Find where the given text appears and provide that cell's center as (x, y) coordinate. 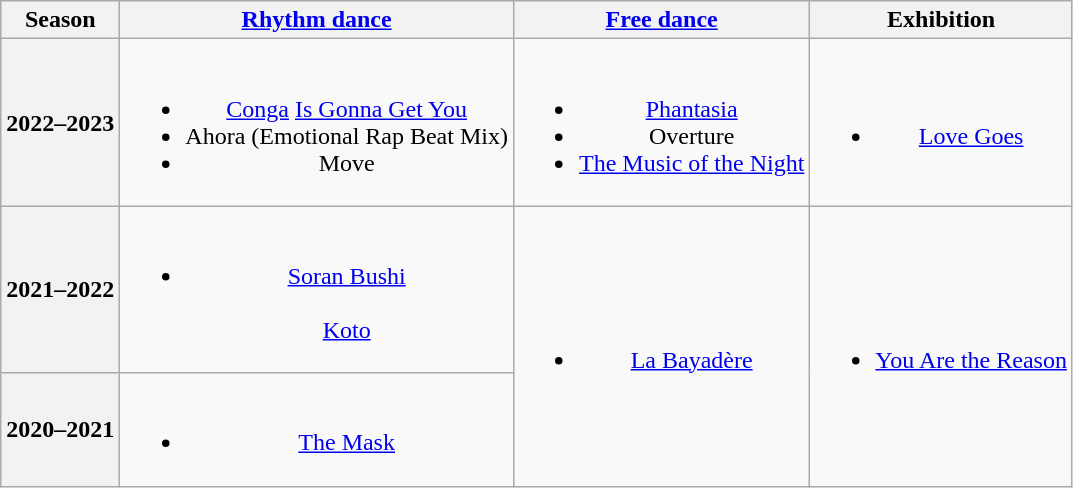
Love Goes (942, 122)
Exhibition (942, 20)
Free dance (661, 20)
2020–2021 (60, 430)
2022–2023 (60, 122)
The Mask (317, 430)
Rhythm dance (317, 20)
2021–2022 (60, 290)
Season (60, 20)
La Bayadère (661, 346)
Phantasia OvertureThe Music of the Night (661, 122)
Soran Bushi Koto (317, 290)
Conga Is Gonna Get You Ahora (Emotional Rap Beat Mix) Move (317, 122)
You Are the Reason (942, 346)
